Scan for the cell matching the given text and deliver its (X, Y) coordinate at center. 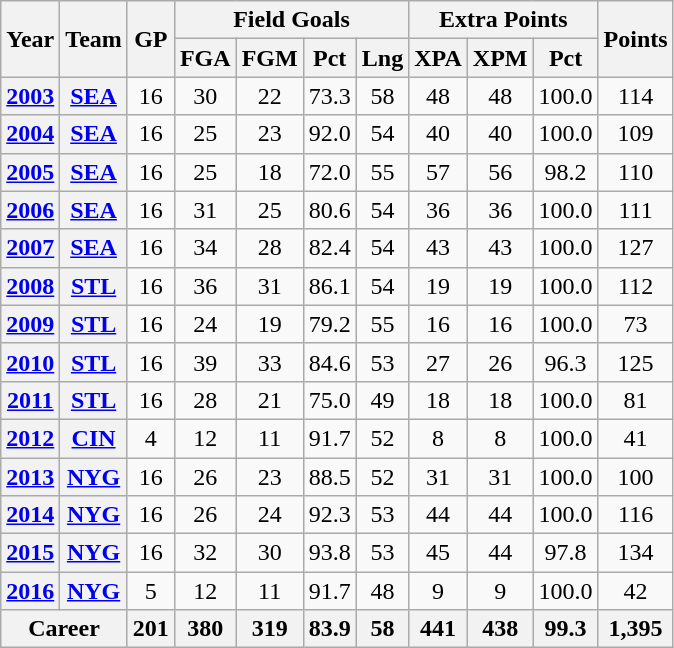
116 (636, 515)
125 (636, 362)
2010 (30, 362)
441 (438, 629)
100 (636, 477)
Career (64, 629)
FGA (205, 58)
42 (636, 591)
93.8 (330, 553)
1,395 (636, 629)
Year (30, 39)
86.1 (330, 286)
83.9 (330, 629)
111 (636, 210)
79.2 (330, 324)
72.0 (330, 172)
2015 (30, 553)
2004 (30, 134)
2006 (30, 210)
201 (150, 629)
45 (438, 553)
438 (500, 629)
2005 (30, 172)
2008 (30, 286)
57 (438, 172)
22 (270, 96)
2012 (30, 438)
Team (94, 39)
Points (636, 39)
32 (205, 553)
127 (636, 248)
XPM (500, 58)
81 (636, 400)
2013 (30, 477)
2003 (30, 96)
34 (205, 248)
39 (205, 362)
CIN (94, 438)
XPA (438, 58)
380 (205, 629)
Field Goals (291, 20)
109 (636, 134)
Extra Points (504, 20)
82.4 (330, 248)
134 (636, 553)
110 (636, 172)
96.3 (566, 362)
2011 (30, 400)
33 (270, 362)
5 (150, 591)
FGM (270, 58)
56 (500, 172)
41 (636, 438)
84.6 (330, 362)
21 (270, 400)
112 (636, 286)
GP (150, 39)
4 (150, 438)
99.3 (566, 629)
114 (636, 96)
27 (438, 362)
49 (382, 400)
319 (270, 629)
92.0 (330, 134)
92.3 (330, 515)
Lng (382, 58)
88.5 (330, 477)
2016 (30, 591)
2007 (30, 248)
80.6 (330, 210)
98.2 (566, 172)
2014 (30, 515)
73.3 (330, 96)
75.0 (330, 400)
73 (636, 324)
2009 (30, 324)
97.8 (566, 553)
